Pinpoint the cell where the given text exists, returning its (X, Y) midpoint coordinate. 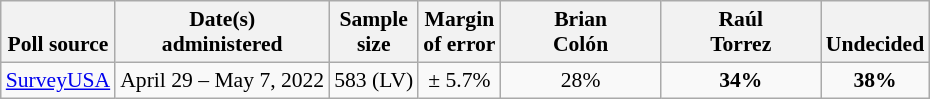
Undecided (875, 32)
SurveyUSA (58, 80)
BrianColón (581, 32)
28% (581, 80)
Date(s)administered (222, 32)
April 29 – May 7, 2022 (222, 80)
38% (875, 80)
583 (LV) (374, 80)
Marginof error (459, 32)
34% (741, 80)
± 5.7% (459, 80)
Poll source (58, 32)
RaúlTorrez (741, 32)
Samplesize (374, 32)
